Find where the given text appears and provide that cell's center as [x, y] coordinate. 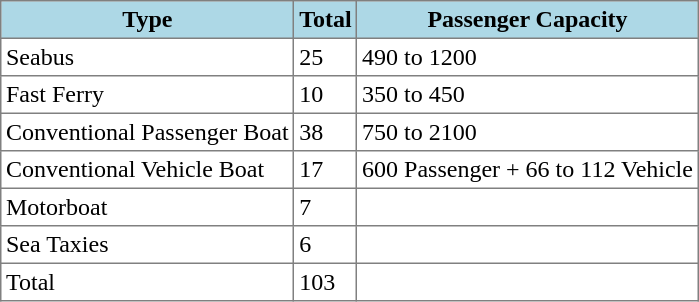
Conventional Passenger Boat [148, 132]
103 [326, 282]
38 [326, 132]
25 [326, 57]
7 [326, 207]
Motorboat [148, 207]
490 to 1200 [528, 57]
10 [326, 95]
600 Passenger + 66 to 112 Vehicle [528, 170]
350 to 450 [528, 95]
Conventional Vehicle Boat [148, 170]
17 [326, 170]
Fast Ferry [148, 95]
Passenger Capacity [528, 20]
Type [148, 20]
Seabus [148, 57]
750 to 2100 [528, 132]
6 [326, 245]
Sea Taxies [148, 245]
